From the cell containing the given text, extract its center point as (X, Y) coordinate. 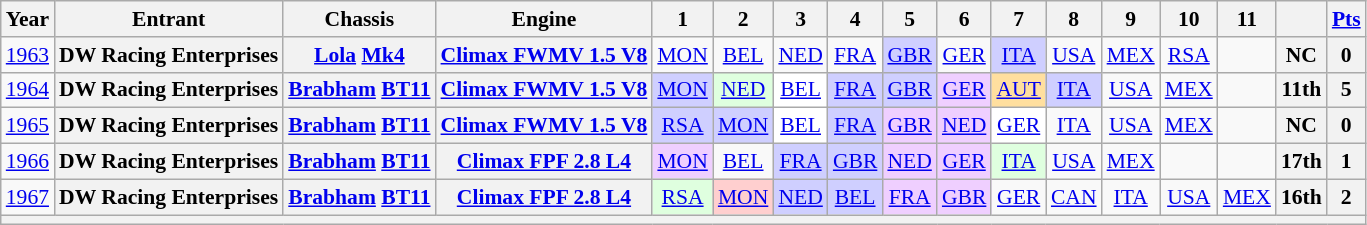
17th (1302, 162)
4 (856, 19)
7 (1018, 19)
9 (1131, 19)
Engine (544, 19)
Year (28, 19)
10 (1189, 19)
11 (1247, 19)
AUT (1018, 90)
1964 (28, 90)
6 (964, 19)
Lola Mk4 (359, 55)
1965 (28, 126)
1963 (28, 55)
1967 (28, 197)
CAN (1074, 197)
1966 (28, 162)
Entrant (168, 19)
Pts (1346, 19)
11th (1302, 90)
16th (1302, 197)
Chassis (359, 19)
8 (1074, 19)
3 (800, 19)
